Scan for the cell matching the given text and deliver its (x, y) coordinate at center. 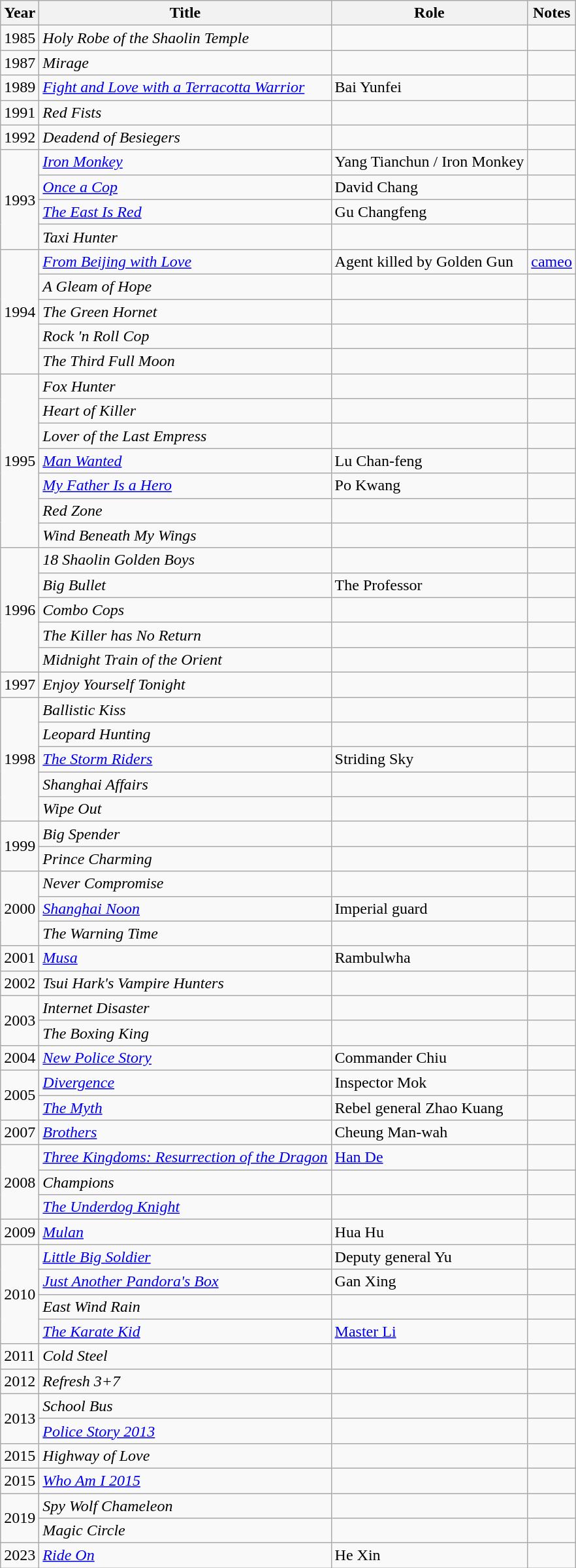
Deadend of Besiegers (185, 137)
Musa (185, 958)
2007 (20, 1133)
Ballistic Kiss (185, 709)
The Green Hornet (185, 312)
2000 (20, 909)
New Police Story (185, 1058)
1997 (20, 684)
Tsui Hark's Vampire Hunters (185, 983)
Internet Disaster (185, 1008)
1996 (20, 610)
From Beijing with Love (185, 261)
Spy Wolf Chameleon (185, 1505)
The Third Full Moon (185, 361)
2005 (20, 1095)
The East Is Red (185, 212)
The Karate Kid (185, 1331)
The Underdog Knight (185, 1207)
Refresh 3+7 (185, 1381)
Police Story 2013 (185, 1431)
2012 (20, 1381)
2011 (20, 1356)
Yang Tianchun / Iron Monkey (430, 162)
Master Li (430, 1331)
Midnight Train of the Orient (185, 659)
Iron Monkey (185, 162)
Brothers (185, 1133)
Wipe Out (185, 809)
Fight and Love with a Terracotta Warrior (185, 88)
Mulan (185, 1232)
1995 (20, 461)
Hua Hu (430, 1232)
David Chang (430, 187)
Combo Cops (185, 610)
Who Am I 2015 (185, 1480)
Cheung Man-wah (430, 1133)
Just Another Pandora's Box (185, 1282)
Han De (430, 1158)
1987 (20, 63)
Striding Sky (430, 759)
1993 (20, 199)
Three Kingdoms: Resurrection of the Dragon (185, 1158)
2002 (20, 983)
Agent killed by Golden Gun (430, 261)
Champions (185, 1182)
2013 (20, 1418)
The Killer has No Return (185, 635)
Highway of Love (185, 1456)
Rambulwha (430, 958)
Shanghai Noon (185, 909)
2001 (20, 958)
2003 (20, 1020)
Leopard Hunting (185, 735)
My Father Is a Hero (185, 486)
Wind Beneath My Wings (185, 535)
Little Big Soldier (185, 1257)
Deputy general Yu (430, 1257)
cameo (552, 261)
18 Shaolin Golden Boys (185, 560)
1989 (20, 88)
The Warning Time (185, 933)
2004 (20, 1058)
Once a Cop (185, 187)
Red Zone (185, 510)
Man Wanted (185, 461)
Magic Circle (185, 1531)
Year (20, 13)
2010 (20, 1294)
Gan Xing (430, 1282)
2008 (20, 1182)
Fox Hunter (185, 386)
Gu Changfeng (430, 212)
Red Fists (185, 112)
Holy Robe of the Shaolin Temple (185, 38)
1994 (20, 311)
1991 (20, 112)
Big Spender (185, 834)
Rebel general Zhao Kuang (430, 1108)
2009 (20, 1232)
A Gleam of Hope (185, 286)
Divergence (185, 1082)
Bai Yunfei (430, 88)
Lu Chan-feng (430, 461)
School Bus (185, 1406)
2023 (20, 1556)
2019 (20, 1518)
Never Compromise (185, 884)
Heart of Killer (185, 411)
Ride On (185, 1556)
The Boxing King (185, 1033)
Shanghai Affairs (185, 784)
Cold Steel (185, 1356)
Imperial guard (430, 909)
Inspector Mok (430, 1082)
The Storm Riders (185, 759)
Taxi Hunter (185, 237)
1998 (20, 759)
Enjoy Yourself Tonight (185, 684)
The Myth (185, 1108)
Commander Chiu (430, 1058)
Prince Charming (185, 859)
Title (185, 13)
1992 (20, 137)
1985 (20, 38)
Po Kwang (430, 486)
Notes (552, 13)
East Wind Rain (185, 1307)
Role (430, 13)
Lover of the Last Empress (185, 436)
The Professor (430, 585)
1999 (20, 846)
He Xin (430, 1556)
Rock 'n Roll Cop (185, 337)
Big Bullet (185, 585)
Mirage (185, 63)
